Capture the cell that displays the provided text and extract its [x, y] central coordinate. 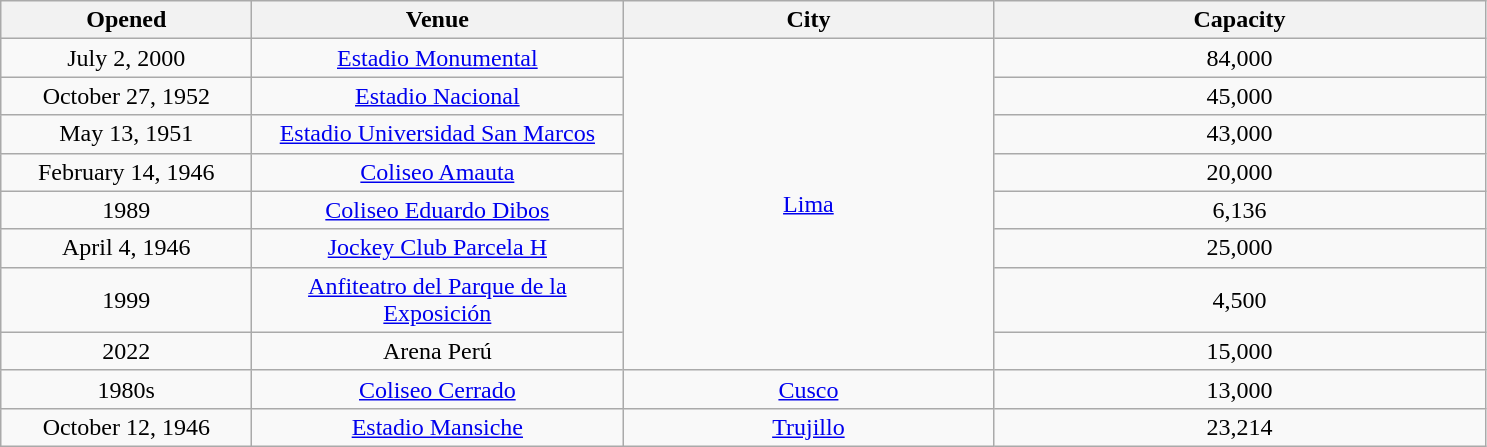
45,000 [1240, 96]
Estadio Universidad San Marcos [438, 134]
Estadio Mansiche [438, 427]
25,000 [1240, 248]
City [808, 20]
Anfiteatro del Parque de la Exposición [438, 300]
Capacity [1240, 20]
Jockey Club Parcela H [438, 248]
Cusco [808, 389]
Coliseo Amauta [438, 172]
May 13, 1951 [126, 134]
1999 [126, 300]
February 14, 1946 [126, 172]
October 27, 1952 [126, 96]
20,000 [1240, 172]
Venue [438, 20]
July 2, 2000 [126, 58]
Coliseo Cerrado [438, 389]
2022 [126, 351]
Opened [126, 20]
15,000 [1240, 351]
1989 [126, 210]
Coliseo Eduardo Dibos [438, 210]
6,136 [1240, 210]
April 4, 1946 [126, 248]
84,000 [1240, 58]
Lima [808, 205]
October 12, 1946 [126, 427]
4,500 [1240, 300]
43,000 [1240, 134]
23,214 [1240, 427]
13,000 [1240, 389]
Estadio Nacional [438, 96]
1980s [126, 389]
Trujillo [808, 427]
Arena Perú [438, 351]
Estadio Monumental [438, 58]
